Determine the (x, y) coordinate at the center of the cell enclosing the given text.  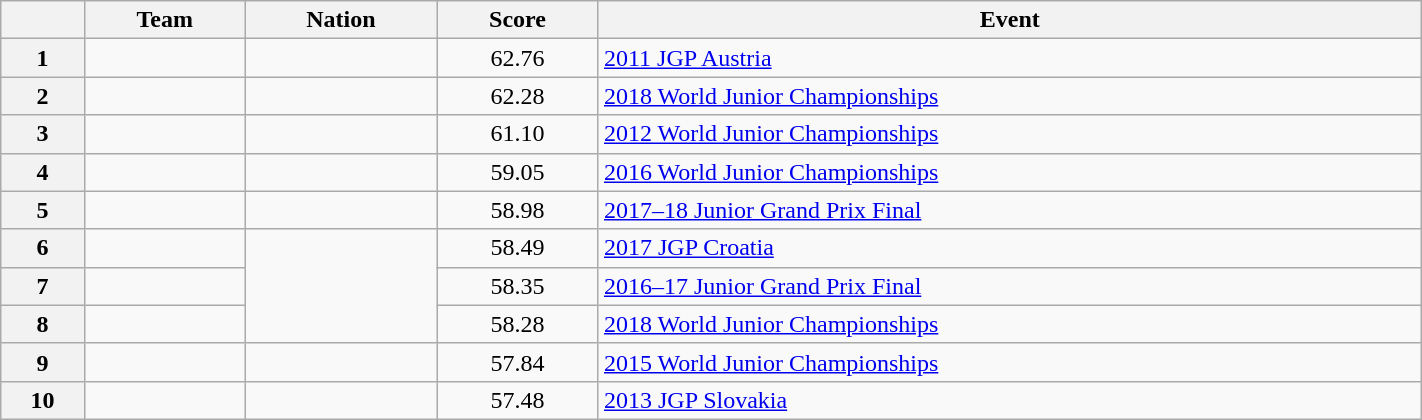
4 (43, 172)
Team (164, 20)
6 (43, 248)
58.49 (518, 248)
Score (518, 20)
58.28 (518, 324)
2016 World Junior Championships (1010, 172)
61.10 (518, 134)
2017 JGP Croatia (1010, 248)
10 (43, 400)
Event (1010, 20)
8 (43, 324)
59.05 (518, 172)
62.76 (518, 58)
2 (43, 96)
1 (43, 58)
2017–18 Junior Grand Prix Final (1010, 210)
Nation (341, 20)
58.98 (518, 210)
2013 JGP Slovakia (1010, 400)
7 (43, 286)
57.84 (518, 362)
2011 JGP Austria (1010, 58)
62.28 (518, 96)
2012 World Junior Championships (1010, 134)
2016–17 Junior Grand Prix Final (1010, 286)
3 (43, 134)
9 (43, 362)
2015 World Junior Championships (1010, 362)
58.35 (518, 286)
5 (43, 210)
57.48 (518, 400)
